Identify which cell holds the provided text, then report its (X, Y) central coordinate. 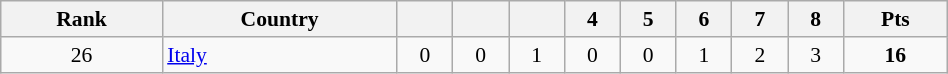
8 (816, 19)
Italy (280, 55)
16 (895, 55)
Pts (895, 19)
Rank (82, 19)
3 (816, 55)
2 (760, 55)
Country (280, 19)
5 (648, 19)
6 (704, 19)
7 (760, 19)
26 (82, 55)
4 (592, 19)
